Search for the cell housing the specified text and yield its (X, Y) center coordinate. 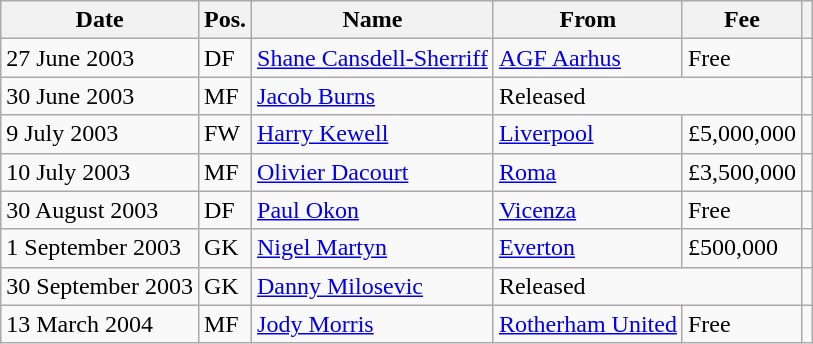
Pos. (224, 20)
Everton (588, 248)
Roma (588, 172)
Liverpool (588, 134)
Shane Cansdell-Sherriff (373, 58)
Nigel Martyn (373, 248)
Name (373, 20)
13 March 2004 (100, 324)
From (588, 20)
9 July 2003 (100, 134)
Rotherham United (588, 324)
Paul Okon (373, 210)
Jody Morris (373, 324)
FW (224, 134)
Olivier Dacourt (373, 172)
Harry Kewell (373, 134)
£500,000 (742, 248)
Jacob Burns (373, 96)
£5,000,000 (742, 134)
AGF Aarhus (588, 58)
30 September 2003 (100, 286)
Fee (742, 20)
1 September 2003 (100, 248)
30 June 2003 (100, 96)
£3,500,000 (742, 172)
30 August 2003 (100, 210)
Danny Milosevic (373, 286)
Date (100, 20)
27 June 2003 (100, 58)
Vicenza (588, 210)
10 July 2003 (100, 172)
